From the cell containing the given text, extract its center point as [x, y] coordinate. 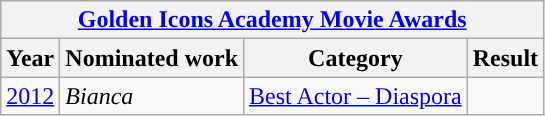
Best Actor – Diaspora [356, 96]
Result [505, 58]
Bianca [152, 96]
Nominated work [152, 58]
Year [30, 58]
Category [356, 58]
Golden Icons Academy Movie Awards [272, 20]
2012 [30, 96]
